Identify which cell holds the provided text, then report its (x, y) central coordinate. 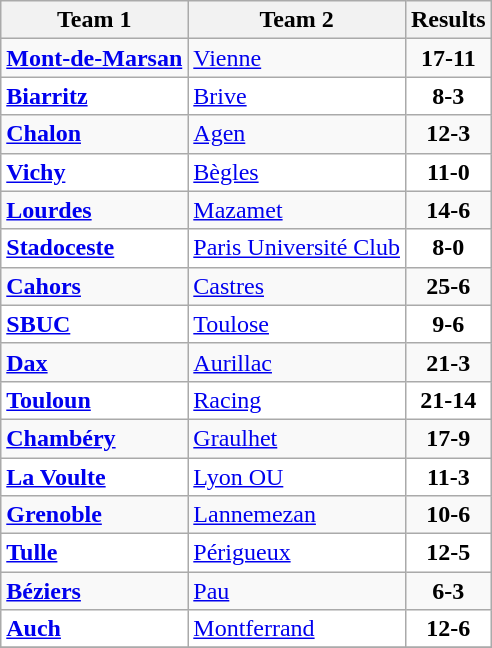
12-5 (448, 553)
Pau (297, 591)
Bègles (297, 172)
Montferrand (297, 629)
Dax (94, 362)
Agen (297, 134)
Racing (297, 400)
Paris Université Club (297, 248)
Vichy (94, 172)
11-0 (448, 172)
8-0 (448, 248)
Castres (297, 286)
Cahors (94, 286)
Toulose (297, 324)
Touloun (94, 400)
Stadoceste (94, 248)
Aurillac (297, 362)
Graulhet (297, 438)
9-6 (448, 324)
Auch (94, 629)
Brive (297, 96)
12-3 (448, 134)
SBUC (94, 324)
Chambéry (94, 438)
Biarritz (94, 96)
Périgueux (297, 553)
La Voulte (94, 477)
21-14 (448, 400)
Vienne (297, 58)
Results (448, 20)
Lyon OU (297, 477)
21-3 (448, 362)
Tulle (94, 553)
17-11 (448, 58)
12-6 (448, 629)
17-9 (448, 438)
Team 1 (94, 20)
Lannemezan (297, 515)
Grenoble (94, 515)
Lourdes (94, 210)
Mazamet (297, 210)
8-3 (448, 96)
Béziers (94, 591)
11-3 (448, 477)
6-3 (448, 591)
Team 2 (297, 20)
25-6 (448, 286)
Chalon (94, 134)
14-6 (448, 210)
10-6 (448, 515)
Mont-de-Marsan (94, 58)
